Search for the cell housing the specified text and yield its [x, y] center coordinate. 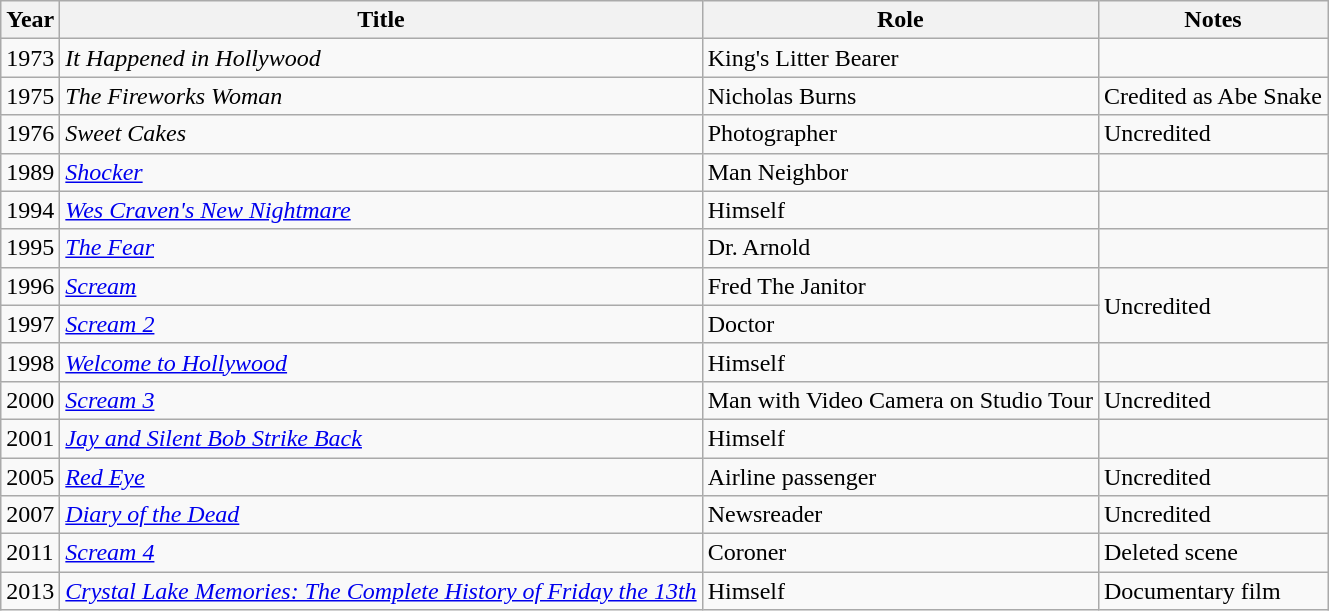
1975 [30, 96]
It Happened in Hollywood [381, 58]
Scream 3 [381, 400]
2005 [30, 477]
Doctor [900, 324]
1973 [30, 58]
1996 [30, 286]
1976 [30, 134]
Shocker [381, 172]
Nicholas Burns [900, 96]
1997 [30, 324]
Dr. Arnold [900, 248]
Role [900, 20]
Documentary film [1212, 591]
Sweet Cakes [381, 134]
Coroner [900, 553]
Red Eye [381, 477]
Deleted scene [1212, 553]
Diary of the Dead [381, 515]
2013 [30, 591]
Airline passenger [900, 477]
Title [381, 20]
Credited as Abe Snake [1212, 96]
Man with Video Camera on Studio Tour [900, 400]
1989 [30, 172]
Newsreader [900, 515]
The Fear [381, 248]
Wes Craven's New Nightmare [381, 210]
2007 [30, 515]
King's Litter Bearer [900, 58]
1995 [30, 248]
Crystal Lake Memories: The Complete History of Friday the 13th [381, 591]
2011 [30, 553]
Scream 2 [381, 324]
2000 [30, 400]
Scream 4 [381, 553]
2001 [30, 438]
1994 [30, 210]
Welcome to Hollywood [381, 362]
Man Neighbor [900, 172]
1998 [30, 362]
Fred The Janitor [900, 286]
Scream [381, 286]
Year [30, 20]
The Fireworks Woman [381, 96]
Jay and Silent Bob Strike Back [381, 438]
Notes [1212, 20]
Photographer [900, 134]
